From the cell containing the given text, extract its center point as [X, Y] coordinate. 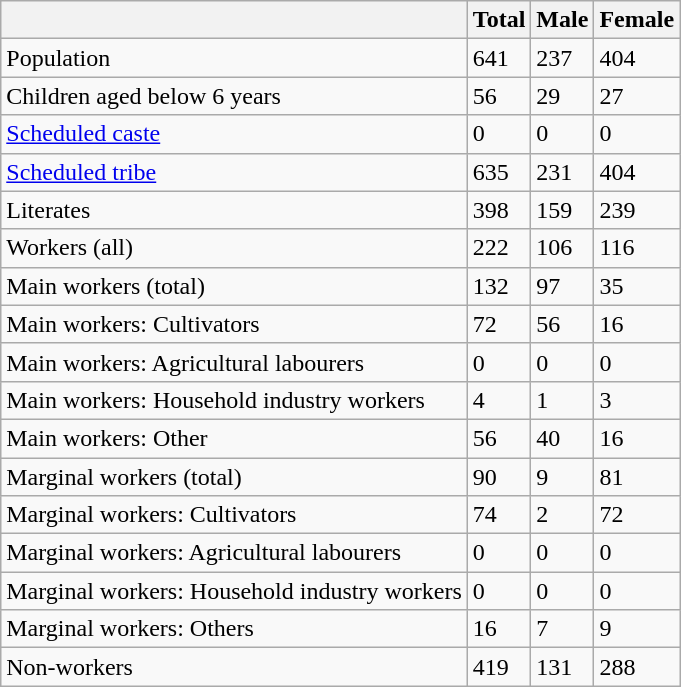
Female [637, 20]
641 [499, 58]
74 [499, 515]
Children aged below 6 years [234, 96]
Non-workers [234, 667]
Main workers: Other [234, 438]
237 [562, 58]
4 [499, 400]
Literates [234, 210]
106 [562, 248]
40 [562, 438]
Marginal workers: Agricultural labourers [234, 553]
35 [637, 286]
7 [562, 629]
231 [562, 172]
398 [499, 210]
288 [637, 667]
81 [637, 477]
Scheduled tribe [234, 172]
132 [499, 286]
Marginal workers: Cultivators [234, 515]
Population [234, 58]
131 [562, 667]
1 [562, 400]
Workers (all) [234, 248]
Main workers: Cultivators [234, 324]
Marginal workers: Household industry workers [234, 591]
3 [637, 400]
97 [562, 286]
2 [562, 515]
159 [562, 210]
Male [562, 20]
Marginal workers: Others [234, 629]
116 [637, 248]
Main workers: Agricultural labourers [234, 362]
Total [499, 20]
Main workers: Household industry workers [234, 400]
Main workers (total) [234, 286]
635 [499, 172]
222 [499, 248]
Scheduled caste [234, 134]
29 [562, 96]
90 [499, 477]
27 [637, 96]
Marginal workers (total) [234, 477]
419 [499, 667]
239 [637, 210]
